Extract the [X, Y] coordinate from the center of the cell holding the provided text.  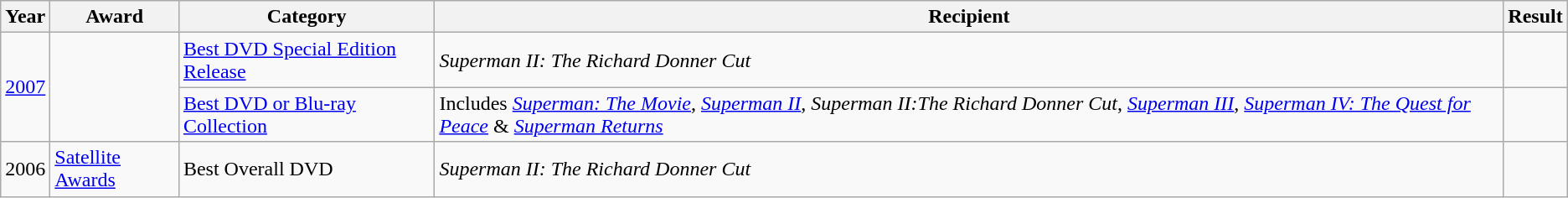
Best DVD or Blu-ray Collection [307, 114]
Result [1535, 17]
Recipient [969, 17]
2006 [25, 169]
Includes Superman: The Movie, Superman II, Superman II:The Richard Donner Cut, Superman III, Superman IV: The Quest for Peace & Superman Returns [969, 114]
Year [25, 17]
Best DVD Special Edition Release [307, 60]
Category [307, 17]
Satellite Awards [115, 169]
Award [115, 17]
2007 [25, 87]
Best Overall DVD [307, 169]
